Output the [X, Y] coordinate of the center of the cell containing the given text.  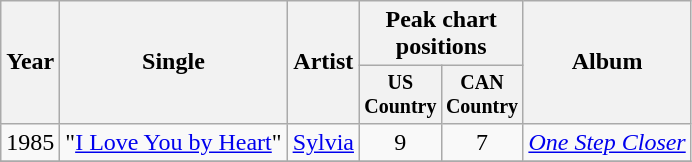
Artist [323, 62]
Peak chartpositions [442, 34]
One Step Closer [607, 142]
Year [30, 62]
9 [401, 142]
US Country [401, 94]
1985 [30, 142]
Single [174, 62]
Album [607, 62]
Sylvia [323, 142]
CAN Country [482, 94]
7 [482, 142]
"I Love You by Heart" [174, 142]
